Determine the (x, y) coordinate at the center of the cell enclosing the given text.  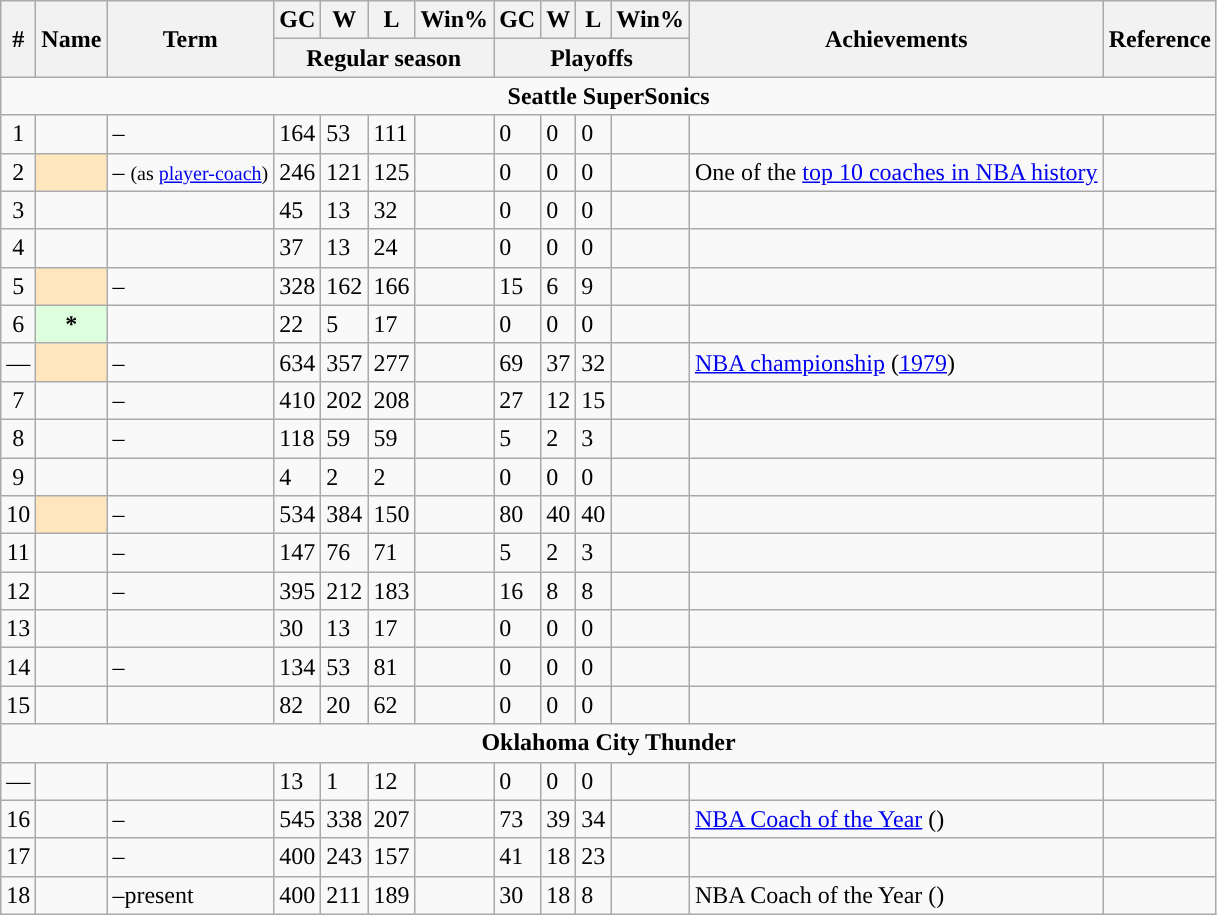
Achievements (896, 39)
NBA championship (1979) (896, 362)
62 (392, 705)
10 (18, 515)
82 (298, 705)
202 (344, 400)
410 (298, 400)
395 (298, 591)
125 (392, 172)
Playoffs (592, 58)
45 (298, 210)
207 (392, 819)
34 (594, 819)
* (72, 324)
164 (298, 134)
24 (392, 248)
111 (392, 134)
–present (190, 895)
41 (518, 857)
# (18, 39)
277 (392, 362)
Reference (1160, 39)
Oklahoma City Thunder (609, 743)
23 (594, 857)
147 (298, 553)
211 (344, 895)
183 (392, 591)
212 (344, 591)
338 (344, 819)
Regular season (384, 58)
208 (392, 400)
Name (72, 39)
328 (298, 286)
243 (344, 857)
27 (518, 400)
Term (190, 39)
Seattle SuperSonics (609, 96)
7 (18, 400)
81 (392, 667)
73 (518, 819)
150 (392, 515)
69 (518, 362)
One of the top 10 coaches in NBA history (896, 172)
– (as player-coach) (190, 172)
14 (18, 667)
11 (18, 553)
121 (344, 172)
22 (298, 324)
118 (298, 438)
545 (298, 819)
76 (344, 553)
157 (392, 857)
357 (344, 362)
384 (344, 515)
162 (344, 286)
71 (392, 553)
39 (558, 819)
534 (298, 515)
20 (344, 705)
634 (298, 362)
246 (298, 172)
80 (518, 515)
189 (392, 895)
134 (298, 667)
166 (392, 286)
